Pinpoint the cell where the given text exists, returning its (X, Y) midpoint coordinate. 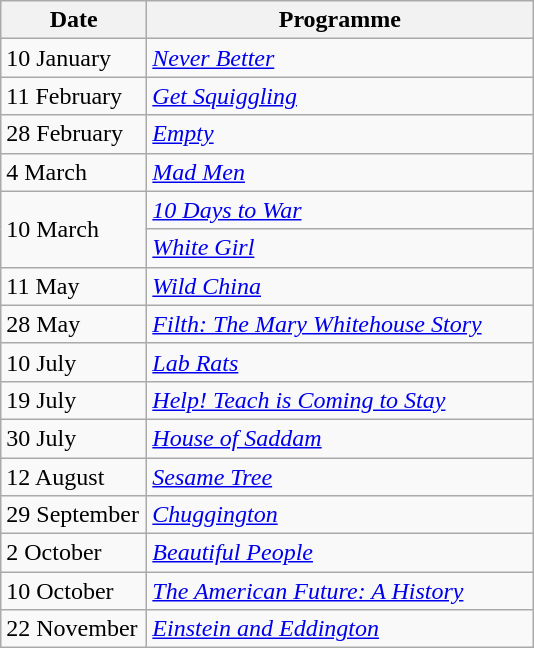
Get Squiggling (340, 96)
10 January (74, 58)
Date (74, 20)
4 March (74, 172)
22 November (74, 629)
11 February (74, 96)
Sesame Tree (340, 477)
29 September (74, 515)
Einstein and Eddington (340, 629)
The American Future: A History (340, 591)
Empty (340, 134)
10 October (74, 591)
30 July (74, 438)
Never Better (340, 58)
Wild China (340, 286)
10 March (74, 229)
Mad Men (340, 172)
House of Saddam (340, 438)
Chuggington (340, 515)
10 July (74, 362)
Help! Teach is Coming to Stay (340, 400)
11 May (74, 286)
Programme (340, 20)
10 Days to War (340, 210)
19 July (74, 400)
12 August (74, 477)
Lab Rats (340, 362)
28 May (74, 324)
28 February (74, 134)
White Girl (340, 248)
Filth: The Mary Whitehouse Story (340, 324)
2 October (74, 553)
Beautiful People (340, 553)
